Detect which cell encompasses the target text, then output its [X, Y] center coordinate. 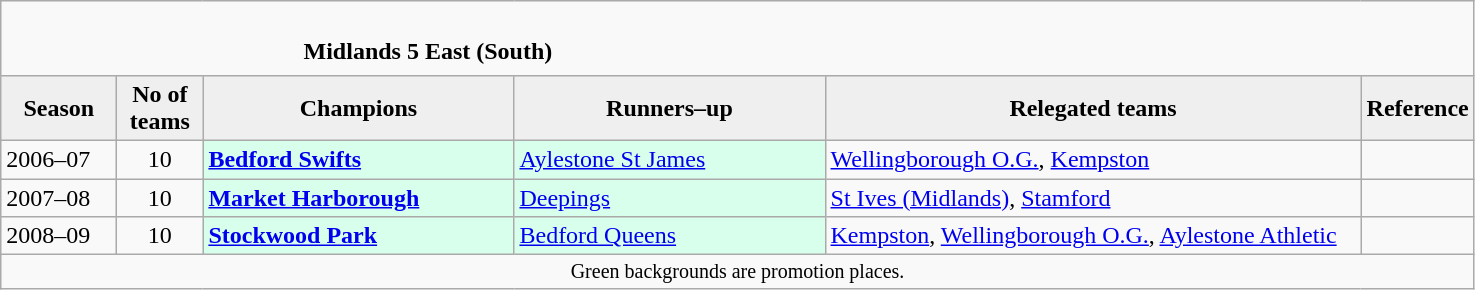
Aylestone St James [670, 159]
No of teams [160, 108]
Stockwood Park [358, 236]
Relegated teams [1093, 108]
Green backgrounds are promotion places. [738, 272]
Bedford Queens [670, 236]
Kempston, Wellingborough O.G., Aylestone Athletic [1093, 236]
2006–07 [59, 159]
2008–09 [59, 236]
Season [59, 108]
Bedford Swifts [358, 159]
Market Harborough [358, 197]
Deepings [670, 197]
Wellingborough O.G., Kempston [1093, 159]
Runners–up [670, 108]
Champions [358, 108]
St Ives (Midlands), Stamford [1093, 197]
2007–08 [59, 197]
Reference [1418, 108]
